Pinpoint the cell where the given text exists, returning its [x, y] midpoint coordinate. 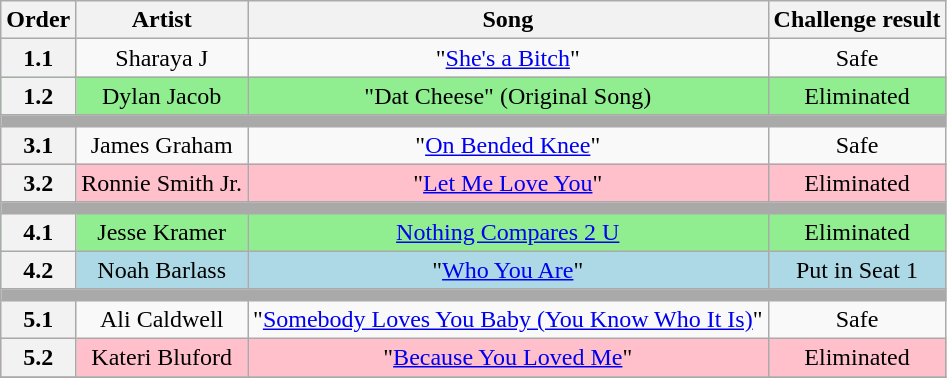
"Because You Loved Me" [508, 357]
4.1 [38, 232]
Nothing Compares 2 U [508, 232]
5.1 [38, 319]
"Who You Are" [508, 270]
Order [38, 20]
Artist [162, 20]
"Somebody Loves You Baby (You Know Who It Is)" [508, 319]
"She's a Bitch" [508, 58]
"On Bended Knee" [508, 145]
Ali Caldwell [162, 319]
Sharaya J [162, 58]
Kateri Bluford [162, 357]
1.1 [38, 58]
5.2 [38, 357]
3.2 [38, 183]
Challenge result [857, 20]
Song [508, 20]
Ronnie Smith Jr. [162, 183]
Noah Barlass [162, 270]
1.2 [38, 96]
Dylan Jacob [162, 96]
James Graham [162, 145]
4.2 [38, 270]
Jesse Kramer [162, 232]
Put in Seat 1 [857, 270]
"Dat Cheese" (Original Song) [508, 96]
"Let Me Love You" [508, 183]
3.1 [38, 145]
